Locate the cell with the specified text and output its [x, y] center coordinate. 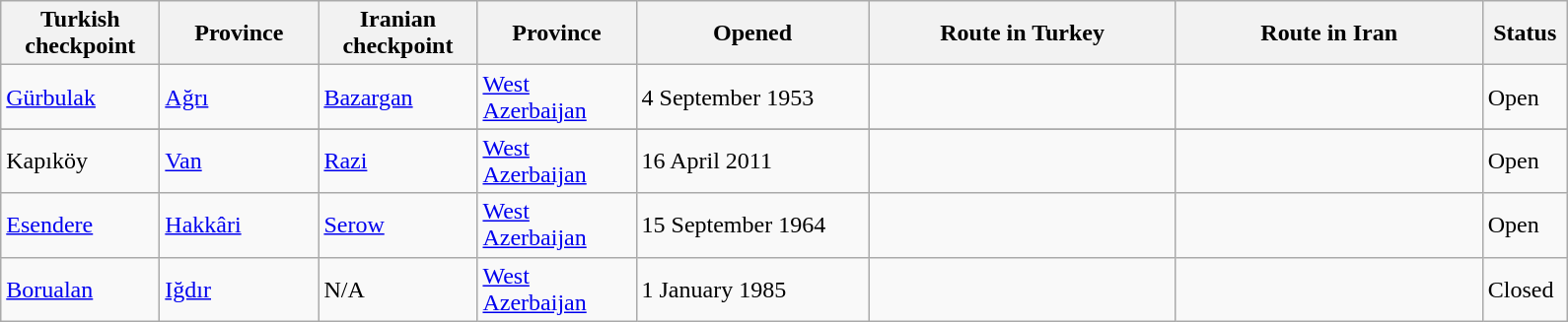
Hakkâri [239, 225]
Gürbulak [81, 97]
4 September 1953 [752, 97]
N/A [398, 290]
Turkish checkpoint [81, 33]
Iğdır [239, 290]
Route in Iran [1329, 33]
15 September 1964 [752, 225]
Esendere [81, 225]
Borualan [81, 290]
Ağrı [239, 97]
Iranian checkpoint [398, 33]
Razi [398, 161]
Van [239, 161]
Route in Turkey [1022, 33]
1 January 1985 [752, 290]
16 April 2011 [752, 161]
Opened [752, 33]
Serow [398, 225]
Kapıköy [81, 161]
Status [1525, 33]
Bazargan [398, 97]
Closed [1525, 290]
